For the text-containing cell, return its midpoint in (x, y) coordinate format. 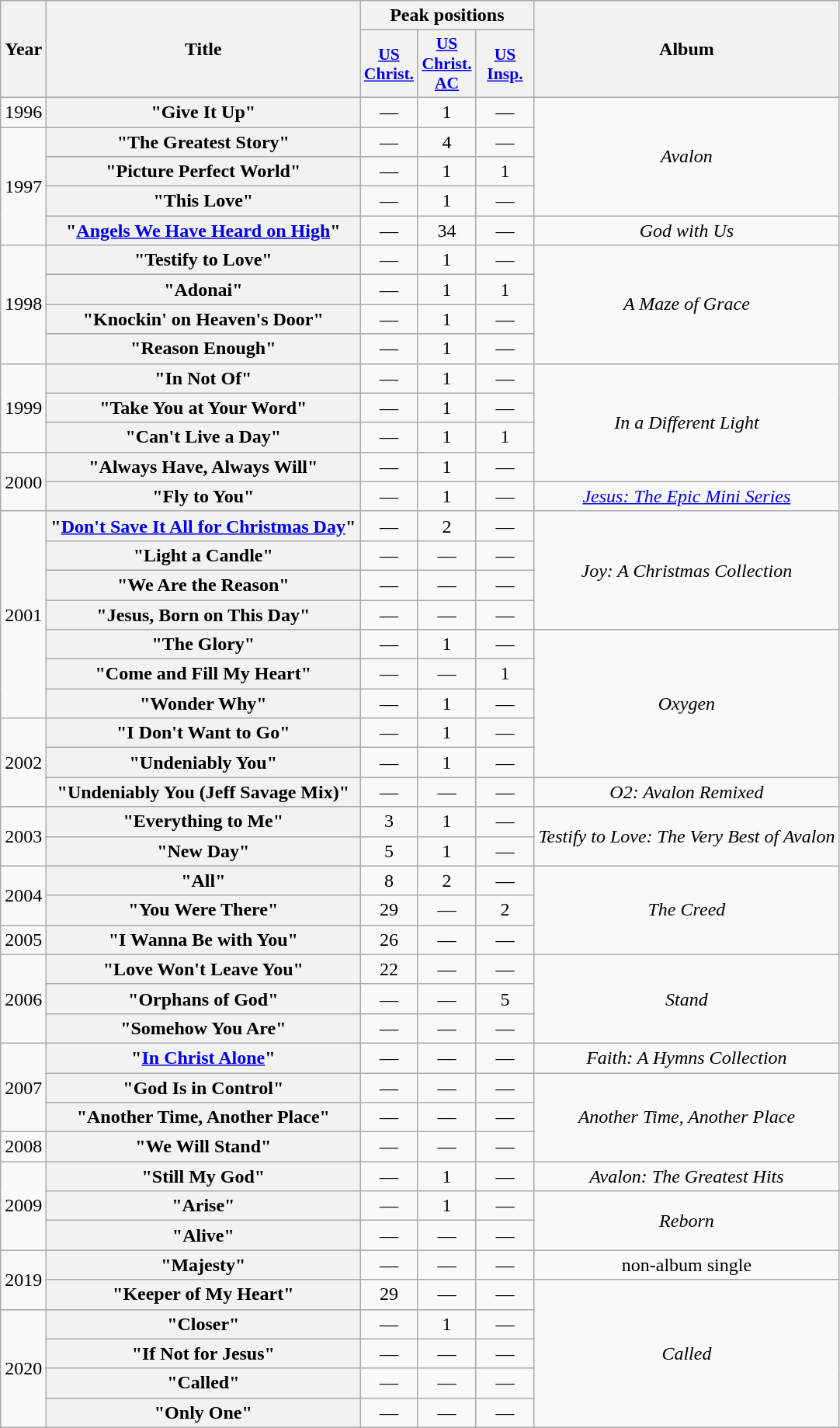
Year (23, 50)
"Somehow You Are" (203, 1028)
"Only One" (203, 1412)
"God Is in Control" (203, 1088)
"Orphans of God" (203, 999)
"Alive" (203, 1235)
"This Love" (203, 201)
"We Will Stand" (203, 1147)
Avalon: The Greatest Hits (686, 1176)
"Keeper of My Heart" (203, 1294)
"In Christ Alone" (203, 1058)
O2: Avalon Remixed (686, 792)
2020 (23, 1368)
26 (389, 940)
Another Time, Another Place (686, 1117)
"Still My God" (203, 1176)
2009 (23, 1206)
US Christ. AC (447, 64)
"In Not Of" (203, 378)
"Fly to You" (203, 496)
Album (686, 50)
"Love Won't Leave You" (203, 969)
Joy: A Christmas Collection (686, 570)
"Can't Live a Day" (203, 437)
"The Greatest Story" (203, 142)
Jesus: The Epic Mini Series (686, 496)
Avalon (686, 156)
34 (447, 231)
3 (389, 822)
"Don't Save It All for Christmas Day" (203, 526)
"Always Have, Always Will" (203, 467)
"Called" (203, 1383)
"I Don't Want to Go" (203, 733)
4 (447, 142)
1996 (23, 112)
"Majesty" (203, 1265)
2000 (23, 481)
2007 (23, 1087)
2019 (23, 1280)
"All" (203, 881)
2004 (23, 895)
1997 (23, 186)
"Another Time, Another Place" (203, 1117)
God with Us (686, 231)
"Arise" (203, 1206)
22 (389, 969)
"Jesus, Born on This Day" (203, 614)
"Angels We Have Heard on High" (203, 231)
Oxygen (686, 704)
US Insp. (505, 64)
"Testify to Love" (203, 260)
"The Glory" (203, 645)
2002 (23, 763)
Stand (686, 999)
"I Wanna Be with You" (203, 940)
"Closer" (203, 1324)
"We Are the Reason" (203, 585)
2008 (23, 1147)
"Undeniably You (Jeff Savage Mix)" (203, 792)
Title (203, 50)
"Wonder Why" (203, 704)
"Give It Up" (203, 112)
Faith: A Hymns Collection (686, 1058)
"Light a Candle" (203, 555)
1999 (23, 408)
"New Day" (203, 851)
"You Were There" (203, 910)
2003 (23, 836)
8 (389, 881)
"Picture Perfect World" (203, 172)
Testify to Love: The Very Best of Avalon (686, 836)
The Creed (686, 910)
Peak positions (447, 16)
Called (686, 1353)
Reborn (686, 1221)
"Knockin' on Heaven's Door" (203, 319)
In a Different Light (686, 422)
2001 (23, 614)
non-album single (686, 1265)
"Everything to Me" (203, 822)
A Maze of Grace (686, 304)
2005 (23, 940)
"Reason Enough" (203, 349)
"Take You at Your Word" (203, 408)
1998 (23, 304)
"Adonai" (203, 290)
2006 (23, 999)
"If Not for Jesus" (203, 1353)
"Undeniably You" (203, 763)
"Come and Fill My Heart" (203, 674)
US Christ. (389, 64)
